Find where the given text appears and provide that cell's center as [x, y] coordinate. 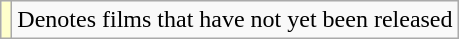
Denotes films that have not yet been released [235, 20]
